Provide the (x, y) coordinate of the cell's center where the given text is located.  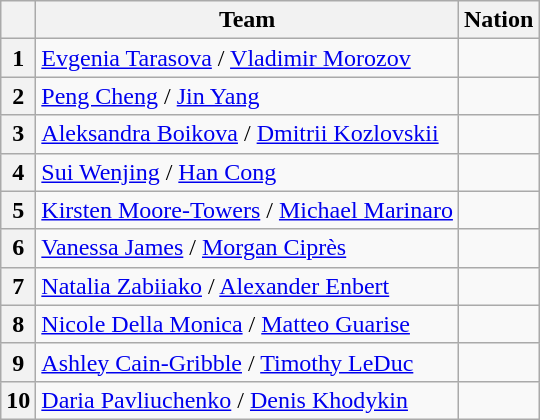
Nicole Della Monica / Matteo Guarise (248, 324)
10 (18, 400)
3 (18, 134)
1 (18, 58)
Nation (498, 20)
Evgenia Tarasova / Vladimir Morozov (248, 58)
Natalia Zabiiako / Alexander Enbert (248, 286)
7 (18, 286)
9 (18, 362)
Peng Cheng / Jin Yang (248, 96)
2 (18, 96)
Sui Wenjing / Han Cong (248, 172)
5 (18, 210)
4 (18, 172)
Daria Pavliuchenko / Denis Khodykin (248, 400)
8 (18, 324)
Team (248, 20)
Ashley Cain-Gribble / Timothy LeDuc (248, 362)
Aleksandra Boikova / Dmitrii Kozlovskii (248, 134)
6 (18, 248)
Vanessa James / Morgan Ciprès (248, 248)
Kirsten Moore-Towers / Michael Marinaro (248, 210)
